Locate the cell with the specified text and output its (X, Y) center coordinate. 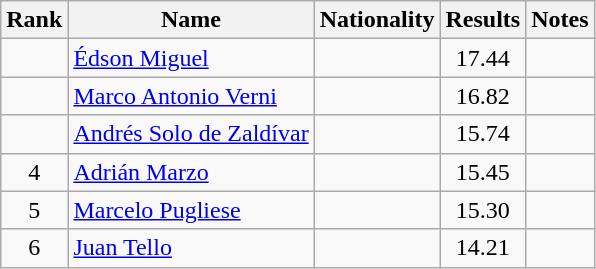
Name (191, 20)
Marco Antonio Verni (191, 96)
14.21 (483, 248)
17.44 (483, 58)
Results (483, 20)
Juan Tello (191, 248)
16.82 (483, 96)
Édson Miguel (191, 58)
Nationality (377, 20)
Rank (34, 20)
Notes (560, 20)
6 (34, 248)
Marcelo Pugliese (191, 210)
5 (34, 210)
15.30 (483, 210)
15.45 (483, 172)
15.74 (483, 134)
Andrés Solo de Zaldívar (191, 134)
Adrián Marzo (191, 172)
4 (34, 172)
